Pinpoint the cell where the given text exists, returning its (X, Y) midpoint coordinate. 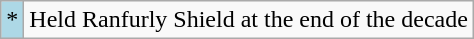
Held Ranfurly Shield at the end of the decade (249, 20)
* (12, 20)
